From the cell containing the given text, extract its center point as [x, y] coordinate. 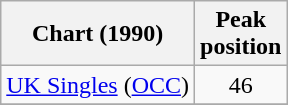
46 [241, 85]
Peakposition [241, 34]
Chart (1990) [98, 34]
UK Singles (OCC) [98, 85]
